Provide the [X, Y] coordinate of the cell's center where the given text is located.  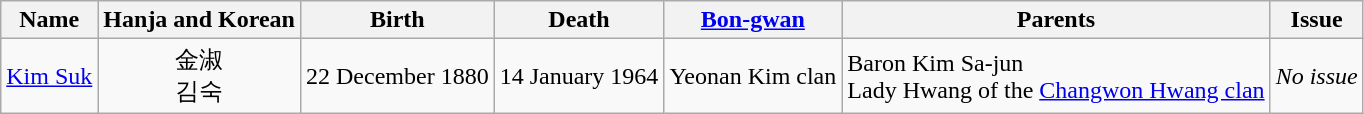
Kim Suk [50, 76]
Baron Kim Sa-junLady Hwang of the Changwon Hwang clan [1056, 76]
Name [50, 20]
No issue [1316, 76]
Bon-gwan [753, 20]
金淑김숙 [200, 76]
14 January 1964 [579, 76]
Birth [397, 20]
Issue [1316, 20]
Hanja and Korean [200, 20]
Yeonan Kim clan [753, 76]
Death [579, 20]
22 December 1880 [397, 76]
Parents [1056, 20]
